For the text-containing cell, return its midpoint in [X, Y] coordinate format. 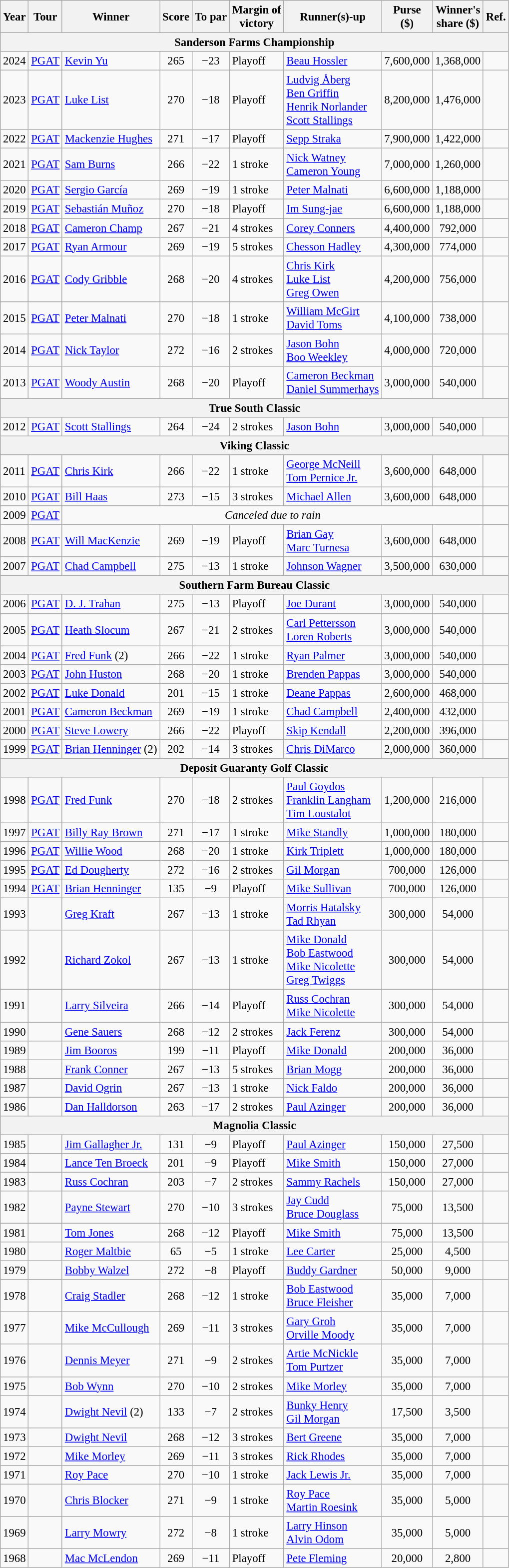
1983 [14, 1182]
360,000 [458, 749]
Steve Lowery [111, 730]
1974 [14, 1412]
Bob Wynn [111, 1386]
2,000,000 [407, 749]
Bert Greene [333, 1437]
1996 [14, 851]
Beau Hossler [333, 61]
1982 [14, 1208]
Artie McNickle Tom Purtzer [333, 1361]
1987 [14, 1088]
2003 [14, 674]
2,200,000 [407, 730]
1980 [14, 1252]
Nick Taylor [111, 350]
2017 [14, 246]
Viking Classic [255, 445]
Score [176, 17]
Paul Goydos Franklin Langham Tim Loustalot [333, 800]
Cody Gribble [111, 279]
1975 [14, 1386]
2,800 [458, 1558]
3,500,000 [407, 566]
1973 [14, 1437]
Pete Fleming [333, 1558]
George McNeill Tom Pernice Jr. [333, 471]
1989 [14, 1050]
738,000 [458, 318]
432,000 [458, 712]
Roy Pace [111, 1475]
25,000 [407, 1252]
2016 [14, 279]
2022 [14, 139]
1,422,000 [458, 139]
2002 [14, 693]
Mac McLendon [111, 1558]
1985 [14, 1144]
Kevin Yu [111, 61]
Roy Pace Martin Roesink [333, 1501]
Craig Stadler [111, 1296]
Gene Sauers [111, 1032]
1984 [14, 1163]
4,500 [458, 1252]
65 [176, 1252]
263 [176, 1107]
Cameron Beckman [111, 712]
2005 [14, 630]
1995 [14, 870]
1977 [14, 1329]
−5 [211, 1252]
1969 [14, 1533]
131 [176, 1144]
1970 [14, 1501]
2021 [14, 165]
Sanderson Farms Championship [255, 42]
1976 [14, 1361]
Bill Haas [111, 497]
Johnson Wagner [333, 566]
202 [176, 749]
1,260,000 [458, 165]
Corey Conners [333, 228]
264 [176, 427]
Ref. [496, 17]
1978 [14, 1296]
Runner(s)-up [333, 17]
1992 [14, 961]
8,200,000 [407, 100]
True South Classic [255, 408]
Brian Gay Marc Turnesa [333, 541]
774,000 [458, 246]
Jay Cudd Bruce Douglass [333, 1208]
Rick Rhodes [333, 1456]
Deane Pappas [333, 693]
27,500 [458, 1144]
Cameron Beckman Daniel Summerhays [333, 383]
2000 [14, 730]
Nick Watney Cameron Young [333, 165]
199 [176, 1050]
2011 [14, 471]
4,200,000 [407, 279]
Will MacKenzie [111, 541]
1990 [14, 1032]
Lee Carter [333, 1252]
Mackenzie Hughes [111, 139]
Billy Ray Brown [111, 833]
−23 [211, 61]
Heath Slocum [111, 630]
Larry Hinson Alvin Odom [333, 1533]
1,476,000 [458, 100]
Magnolia Classic [255, 1126]
Jim Gallagher Jr. [111, 1144]
Russ Cochran Mike Nicolette [333, 1006]
1994 [14, 889]
2006 [14, 604]
17,500 [407, 1412]
20,000 [407, 1558]
2019 [14, 209]
Purse($) [407, 17]
Mike McCullough [111, 1329]
Jim Booros [111, 1050]
Ryan Palmer [333, 655]
Fred Funk [111, 800]
Bob Eastwood Bruce Fleisher [333, 1296]
Carl Pettersson Loren Roberts [333, 630]
2020 [14, 190]
−24 [211, 427]
Willie Wood [111, 851]
1998 [14, 800]
Sepp Straka [333, 139]
4,000,000 [407, 350]
Jason Bohn [333, 427]
756,000 [458, 279]
John Huston [111, 674]
Bunky Henry Gil Morgan [333, 1412]
2009 [14, 515]
Brian Mogg [333, 1069]
720,000 [458, 350]
9,000 [458, 1271]
630,000 [458, 566]
Winner [111, 17]
Scott Stallings [111, 427]
Dwight Nevil [111, 1437]
Chesson Hadley [333, 246]
1997 [14, 833]
50,000 [407, 1271]
Frank Conner [111, 1069]
133 [176, 1412]
Mike Standly [333, 833]
William McGirt David Toms [333, 318]
7,900,000 [407, 139]
David Ogrin [111, 1088]
7,000,000 [407, 165]
203 [176, 1182]
2004 [14, 655]
Winner'sshare ($) [458, 17]
Im Sung-jae [333, 209]
Luke List [111, 100]
Richard Zokol [111, 961]
2001 [14, 712]
Ryan Armour [111, 246]
265 [176, 61]
Jason Bohn Boo Weekley [333, 350]
1,368,000 [458, 61]
2,400,000 [407, 712]
Gary Groh Orville Moody [333, 1329]
Larry Silveira [111, 1006]
1988 [14, 1069]
216,000 [458, 800]
D. J. Trahan [111, 604]
Brian Henninger (2) [111, 749]
Dwight Nevil (2) [111, 1412]
1999 [14, 749]
Tom Jones [111, 1233]
Ludvig Åberg Ben Griffin Henrik Norlander Scott Stallings [333, 100]
Deposit Guaranty Golf Classic [255, 768]
Payne Stewart [111, 1208]
792,000 [458, 228]
2007 [14, 566]
Sammy Rachels [333, 1182]
Greg Kraft [111, 915]
Nick Faldo [333, 1088]
Sam Burns [111, 165]
1971 [14, 1475]
Roger Maltbie [111, 1252]
2012 [14, 427]
4,300,000 [407, 246]
2018 [14, 228]
Larry Mowry [111, 1533]
Margin ofvictory [257, 17]
Jack Lewis Jr. [333, 1475]
Luke Donald [111, 693]
2023 [14, 100]
7,600,000 [407, 61]
Year [14, 17]
4,400,000 [407, 228]
Gil Morgan [333, 870]
Kirk Triplett [333, 851]
4,100,000 [407, 318]
2010 [14, 497]
2014 [14, 350]
Chris Kirk Luke List Greg Owen [333, 279]
Brenden Pappas [333, 674]
Ed Dougherty [111, 870]
Dennis Meyer [111, 1361]
396,000 [458, 730]
Fred Funk (2) [111, 655]
Skip Kendall [333, 730]
1,200,000 [407, 800]
2,600,000 [407, 693]
Mike Donald [333, 1050]
Sebastián Muñoz [111, 209]
2015 [14, 318]
Brian Henninger [111, 889]
Tour [45, 17]
Mike Donald Bob Eastwood Mike Nicolette Greg Twiggs [333, 961]
Lance Ten Broeck [111, 1163]
1991 [14, 1006]
Jack Ferenz [333, 1032]
Chris Blocker [111, 1501]
1981 [14, 1233]
1986 [14, 1107]
273 [176, 497]
2013 [14, 383]
Southern Farm Bureau Classic [255, 585]
Dan Halldorson [111, 1107]
To par [211, 17]
Woody Austin [111, 383]
1972 [14, 1456]
Morris Hatalsky Tad Rhyan [333, 915]
1993 [14, 915]
2008 [14, 541]
Buddy Gardner [333, 1271]
2024 [14, 61]
Michael Allen [333, 497]
Cameron Champ [111, 228]
Bobby Walzel [111, 1271]
Mike Sullivan [333, 889]
3,500 [458, 1412]
Chris Kirk [111, 471]
Chris DiMarco [333, 749]
1968 [14, 1558]
468,000 [458, 693]
Sergio García [111, 190]
135 [176, 889]
Canceled due to rain [273, 515]
Joe Durant [333, 604]
Russ Cochran [111, 1182]
1979 [14, 1271]
